Extract the [X, Y] coordinate from the center of the cell holding the provided text.  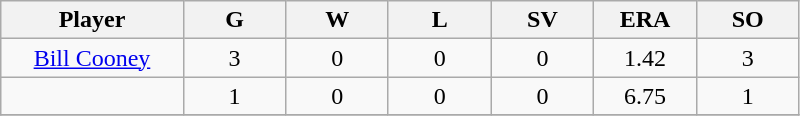
G [234, 20]
1.42 [646, 58]
W [338, 20]
SV [542, 20]
L [440, 20]
6.75 [646, 96]
ERA [646, 20]
Bill Cooney [92, 58]
SO [748, 20]
Player [92, 20]
